For the text-containing cell, return its midpoint in [X, Y] coordinate format. 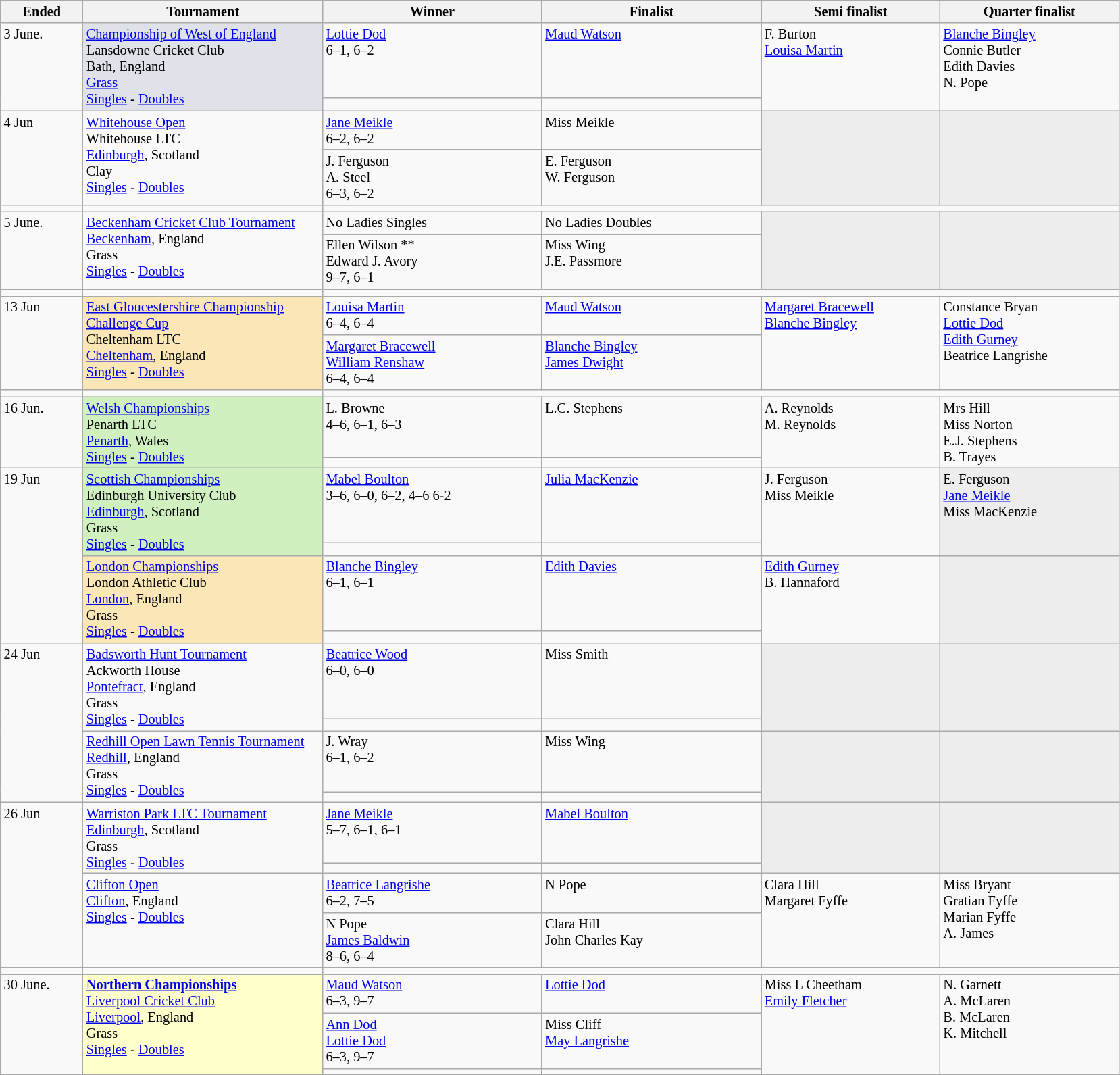
Beatrice Langrishe6–2, 7–5 [432, 893]
L. Browne4–6, 6–1, 6–3 [432, 427]
24 Jun [42, 723]
Miss Cliff May Langrishe [651, 1041]
Winner [432, 11]
Lottie Dod [651, 993]
Championship of West of EnglandLansdowne Cricket ClubBath, EnglandGrassSingles - Doubles [203, 67]
No Ladies Doubles [651, 223]
Miss Wing [651, 761]
London ChampionshipsLondon Athletic ClubLondon, EnglandGrass Singles - Doubles [203, 599]
30 June. [42, 1024]
Ellen Wilson ** Edward J. Avory9–7, 6–1 [432, 261]
Miss L Cheetham Emily Fletcher [851, 1024]
Constance Bryan Lottie Dod Edith Gurney Beatrice Langrishe [1029, 343]
N Pope James Baldwin8–6, 6–4 [432, 940]
5 June. [42, 250]
Margaret Bracewell Blanche Bingley [851, 343]
Blanche Bingley6–1, 6–1 [432, 593]
Clara Hill John Charles Kay [651, 940]
3 June. [42, 67]
Northern Championships Liverpool Cricket Club Liverpool, EnglandGrassSingles - Doubles [203, 1024]
Julia MacKenzie [651, 505]
Beckenham Cricket Club TournamentBeckenham, EnglandGrassSingles - Doubles [203, 250]
Whitehouse Open Whitehouse LTCEdinburgh, ScotlandClaySingles - Doubles [203, 158]
J. Ferguson A. Steel 6–3, 6–2 [432, 177]
Welsh Championships Penarth LTCPenarth, WalesSingles - Doubles [203, 432]
Jane Meikle5–7, 6–1, 6–1 [432, 832]
Maud Watson 6–3, 9–7 [432, 993]
J. Wray6–1, 6–2 [432, 761]
Mabel Boulton [651, 832]
N Pope [651, 893]
26 Jun [42, 885]
Miss Bryant Gratian Fyffe Marian Fyffe A. James [1029, 920]
E. Ferguson Jane Meikle Miss MacKenzie [1029, 511]
N. Garnett A. McLaren B. McLaren K. Mitchell [1029, 1024]
Semi finalist [851, 11]
Beatrice Wood6–0, 6–0 [432, 681]
Miss Meikle [651, 130]
L.C. Stephens [651, 427]
Warriston Park LTC TournamentEdinburgh, ScotlandGrass Singles - Doubles [203, 838]
Miss Smith [651, 681]
Quarter finalist [1029, 11]
Edith Davies [651, 593]
Clifton OpenClifton, EnglandSingles - Doubles [203, 920]
F. Burton Louisa Martin [851, 67]
Blanche Bingley James Dwight [651, 362]
E. Ferguson W. Ferguson [651, 177]
Miss Wing J.E. Passmore [651, 261]
Clara Hill Margaret Fyffe [851, 920]
Scottish Championships Edinburgh University Club Edinburgh, ScotlandGrass Singles - Doubles [203, 511]
J. Ferguson Miss Meikle [851, 511]
Mrs Hill Miss Norton E.J. Stephens B. Trayes [1029, 432]
East Gloucestershire Championship Challenge Cup Cheltenham LTC Cheltenham, EnglandSingles - Doubles [203, 343]
Louisa Martin6–4, 6–4 [432, 316]
No Ladies Singles [432, 223]
A. Reynolds M. Reynolds [851, 432]
4 Jun [42, 158]
16 Jun. [42, 432]
Tournament [203, 11]
Lottie Dod6–1, 6–2 [432, 61]
Jane Meikle6–2, 6–2 [432, 130]
Ended [42, 11]
Edith Gurney B. Hannaford [851, 599]
Finalist [651, 11]
Redhill Open Lawn Tennis TournamentRedhill, EnglandGrassSingles - Doubles [203, 766]
Ann Dod Lottie Dod6–3, 9–7 [432, 1041]
13 Jun [42, 343]
19 Jun [42, 555]
Badsworth Hunt TournamentAckworth HousePontefract, EnglandGrassSingles - Doubles [203, 687]
Blanche Bingley Connie Butler Edith Davies N. Pope [1029, 67]
Margaret Bracewell William Renshaw6–4, 6–4 [432, 362]
Mabel Boulton3–6, 6–0, 6–2, 4–6 6-2 [432, 505]
